Pinpoint the cell where the given text exists, returning its (X, Y) midpoint coordinate. 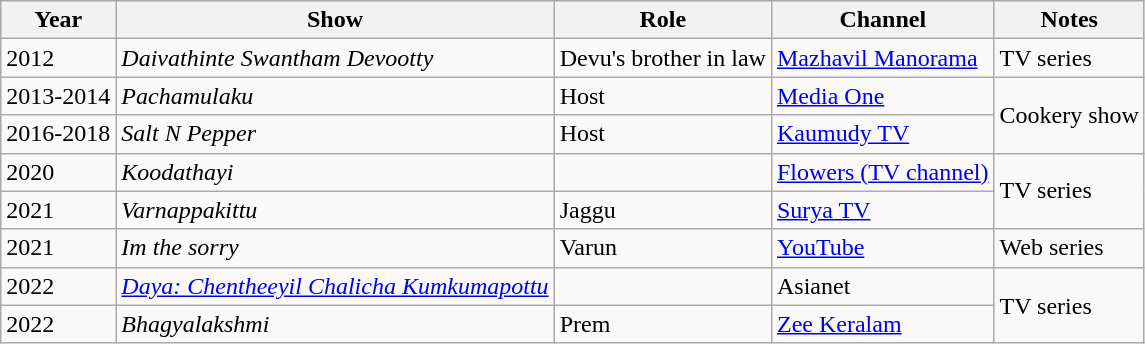
Year (58, 20)
Mazhavil Manorama (882, 58)
Flowers (TV channel) (882, 172)
Cookery show (1069, 115)
Bhagyalakshmi (335, 324)
Web series (1069, 248)
Salt N Pepper (335, 134)
Daya: Chentheeyil Chalicha Kumkumapottu (335, 286)
Koodathayi (335, 172)
Media One (882, 96)
Zee Keralam (882, 324)
2020 (58, 172)
Pachamulaku (335, 96)
Devu's brother in law (662, 58)
2013-2014 (58, 96)
Channel (882, 20)
Kaumudy TV (882, 134)
Notes (1069, 20)
2016-2018 (58, 134)
Varnappakittu (335, 210)
Asianet (882, 286)
Im the sorry (335, 248)
Role (662, 20)
Jaggu (662, 210)
Varun (662, 248)
Daivathinte Swantham Devootty (335, 58)
Prem (662, 324)
2012 (58, 58)
Surya TV (882, 210)
YouTube (882, 248)
Show (335, 20)
